For the text-containing cell, return its midpoint in [X, Y] coordinate format. 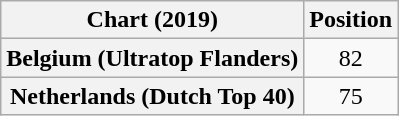
Belgium (Ultratop Flanders) [152, 58]
Netherlands (Dutch Top 40) [152, 96]
Position [351, 20]
75 [351, 96]
82 [351, 58]
Chart (2019) [152, 20]
